Find where the given text appears and provide that cell's center as (X, Y) coordinate. 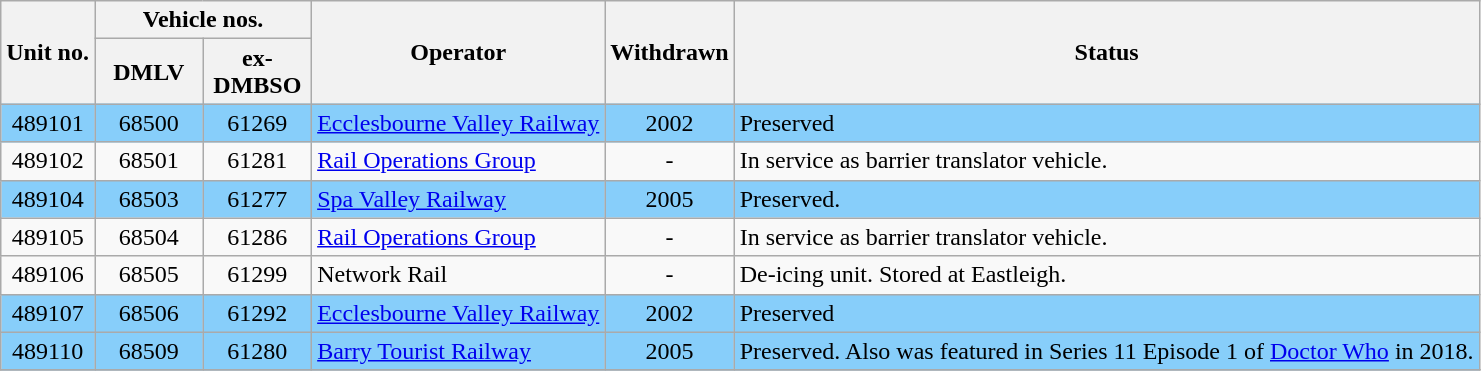
489107 (48, 313)
68509 (148, 351)
68504 (148, 237)
Preserved. Also was featured in Series 11 Episode 1 of Doctor Who in 2018. (1106, 351)
489105 (48, 237)
Operator (458, 52)
489101 (48, 123)
61281 (258, 161)
Withdrawn (670, 52)
489106 (48, 275)
Spa Valley Railway (458, 199)
61277 (258, 199)
Status (1106, 52)
De-icing unit. Stored at Eastleigh. (1106, 275)
61286 (258, 237)
68506 (148, 313)
DMLV (148, 72)
Unit no. (48, 52)
ex-DMBSO (258, 72)
Vehicle nos. (202, 20)
68500 (148, 123)
489110 (48, 351)
Network Rail (458, 275)
61280 (258, 351)
61269 (258, 123)
61292 (258, 313)
Preserved. (1106, 199)
489102 (48, 161)
68505 (148, 275)
Barry Tourist Railway (458, 351)
489104 (48, 199)
68501 (148, 161)
68503 (148, 199)
61299 (258, 275)
